Scan for the cell matching the given text and deliver its [x, y] coordinate at center. 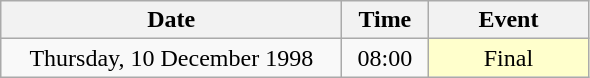
Event [508, 20]
Time [385, 20]
Date [172, 20]
Thursday, 10 December 1998 [172, 58]
Final [508, 58]
08:00 [385, 58]
